Identify which cell holds the provided text, then report its (X, Y) central coordinate. 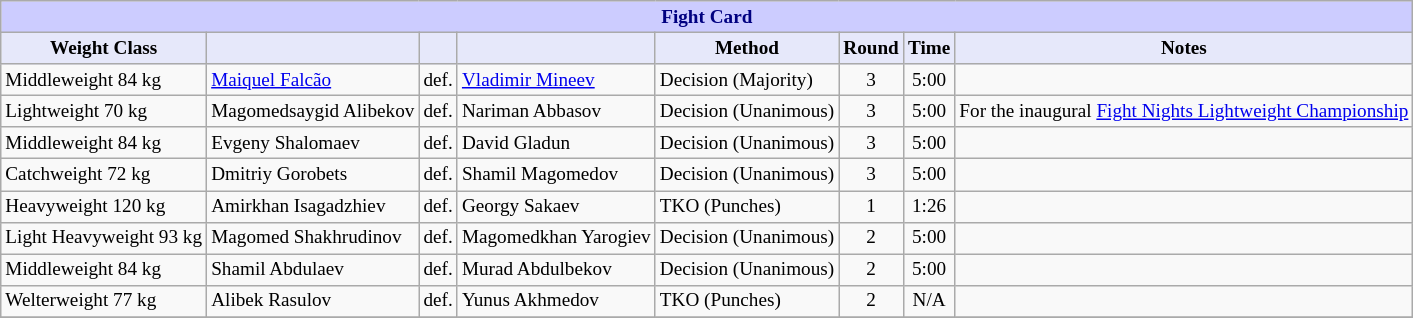
Alibek Rasulov (313, 301)
Magomed Shakhrudinov (313, 238)
David Gladun (556, 143)
Catchweight 72 kg (104, 175)
Vladimir Mineev (556, 80)
Time (928, 48)
Maiquel Falcão (313, 80)
Fight Card (707, 17)
Magomedkhan Yarogiev (556, 238)
Murad Abdulbekov (556, 270)
Welterweight 77 kg (104, 301)
Dmitriy Gorobets (313, 175)
Nariman Abbasov (556, 111)
Weight Class (104, 48)
N/A (928, 301)
For the inaugural Fight Nights Lightweight Championship (1184, 111)
Yunus Akhmedov (556, 301)
Decision (Majority) (746, 80)
Georgy Sakaev (556, 206)
Lightweight 70 kg (104, 111)
Round (872, 48)
1:26 (928, 206)
Notes (1184, 48)
Method (746, 48)
Amirkhan Isagadzhiev (313, 206)
Heavyweight 120 kg (104, 206)
1 (872, 206)
Magomedsaygid Alibekov (313, 111)
Evgeny Shalomaev (313, 143)
Shamil Abdulaev (313, 270)
Shamil Magomedov (556, 175)
Light Heavyweight 93 kg (104, 238)
